Find where the given text appears and provide that cell's center as (x, y) coordinate. 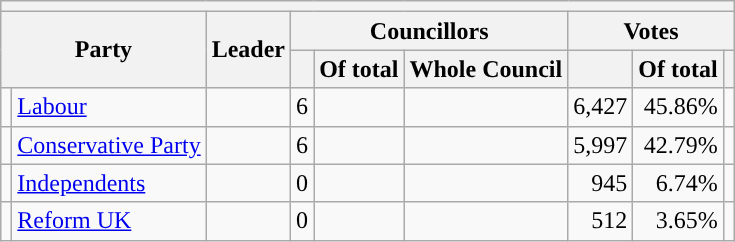
42.79% (678, 145)
945 (600, 183)
Reform UK (109, 221)
Councillors (430, 31)
Party (104, 50)
512 (600, 221)
Votes (651, 31)
3.65% (678, 221)
Leader (248, 50)
Conservative Party (109, 145)
45.86% (678, 107)
Whole Council (486, 69)
6.74% (678, 183)
6,427 (600, 107)
Independents (109, 183)
5,997 (600, 145)
Labour (109, 107)
